Capture the cell that displays the provided text and extract its [x, y] central coordinate. 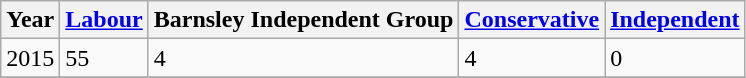
Labour [104, 20]
Year [30, 20]
0 [675, 58]
55 [104, 58]
Independent [675, 20]
2015 [30, 58]
Barnsley Independent Group [304, 20]
Conservative [532, 20]
